Detect which cell encompasses the target text, then output its [X, Y] center coordinate. 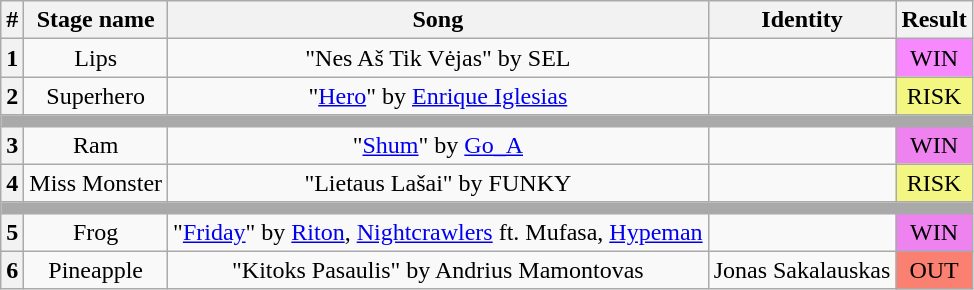
2 [12, 96]
Superhero [96, 96]
Identity [802, 20]
Miss Monster [96, 183]
Ram [96, 145]
"Friday" by Riton, Nightcrawlers ft. Mufasa, Hypeman [438, 232]
"Hero" by Enrique Iglesias [438, 96]
# [12, 20]
5 [12, 232]
"Lietaus Lašai" by FUNKY [438, 183]
6 [12, 270]
3 [12, 145]
4 [12, 183]
Pineapple [96, 270]
Stage name [96, 20]
1 [12, 58]
Song [438, 20]
Lips [96, 58]
"Kitoks Pasaulis" by Andrius Mamontovas [438, 270]
Jonas Sakalauskas [802, 270]
"Nes Aš Tik Vėjas" by SEL [438, 58]
"Shum" by Go_A [438, 145]
Result [934, 20]
OUT [934, 270]
Frog [96, 232]
